Provide the (x, y) coordinate of the cell's center where the given text is located.  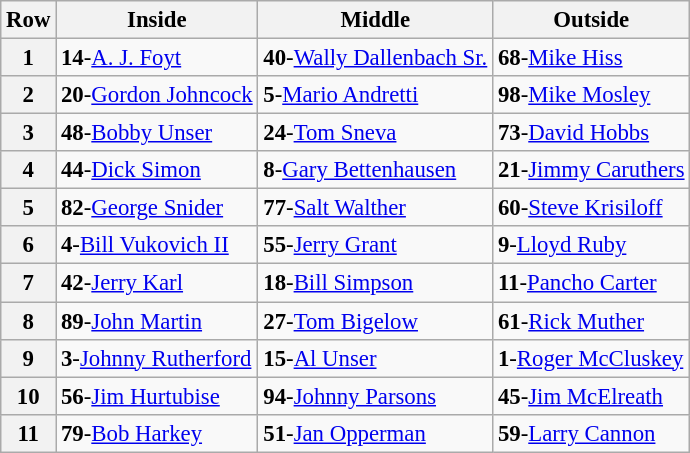
10 (28, 396)
68-Mike Hiss (592, 58)
61-Rick Muther (592, 321)
73-David Hobbs (592, 133)
1-Roger McCluskey (592, 358)
4 (28, 170)
79-Bob Harkey (157, 433)
2 (28, 95)
24-Tom Sneva (376, 133)
98-Mike Mosley (592, 95)
3-Johnny Rutherford (157, 358)
8-Gary Bettenhausen (376, 170)
40-Wally Dallenbach Sr. (376, 58)
56-Jim Hurtubise (157, 396)
11 (28, 433)
42-Jerry Karl (157, 283)
8 (28, 321)
14-A. J. Foyt (157, 58)
55-Jerry Grant (376, 245)
6 (28, 245)
9 (28, 358)
45-Jim McElreath (592, 396)
9-Lloyd Ruby (592, 245)
77-Salt Walther (376, 208)
5-Mario Andretti (376, 95)
27-Tom Bigelow (376, 321)
15-Al Unser (376, 358)
94-Johnny Parsons (376, 396)
59-Larry Cannon (592, 433)
89-John Martin (157, 321)
Outside (592, 20)
Middle (376, 20)
7 (28, 283)
48-Bobby Unser (157, 133)
44-Dick Simon (157, 170)
60-Steve Krisiloff (592, 208)
3 (28, 133)
20-Gordon Johncock (157, 95)
21-Jimmy Caruthers (592, 170)
18-Bill Simpson (376, 283)
Inside (157, 20)
Row (28, 20)
51-Jan Opperman (376, 433)
4-Bill Vukovich II (157, 245)
5 (28, 208)
11-Pancho Carter (592, 283)
1 (28, 58)
82-George Snider (157, 208)
